Identify which cell holds the provided text, then report its [x, y] central coordinate. 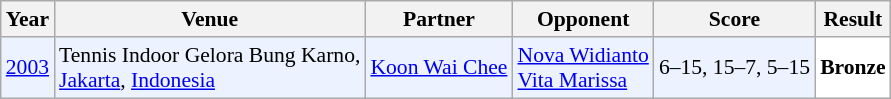
Opponent [582, 19]
6–15, 15–7, 5–15 [734, 68]
Koon Wai Chee [438, 68]
Partner [438, 19]
Tennis Indoor Gelora Bung Karno,Jakarta, Indonesia [210, 68]
Year [28, 19]
2003 [28, 68]
Venue [210, 19]
Score [734, 19]
Nova Widianto Vita Marissa [582, 68]
Bronze [853, 68]
Result [853, 19]
